Search for the cell housing the specified text and yield its [X, Y] center coordinate. 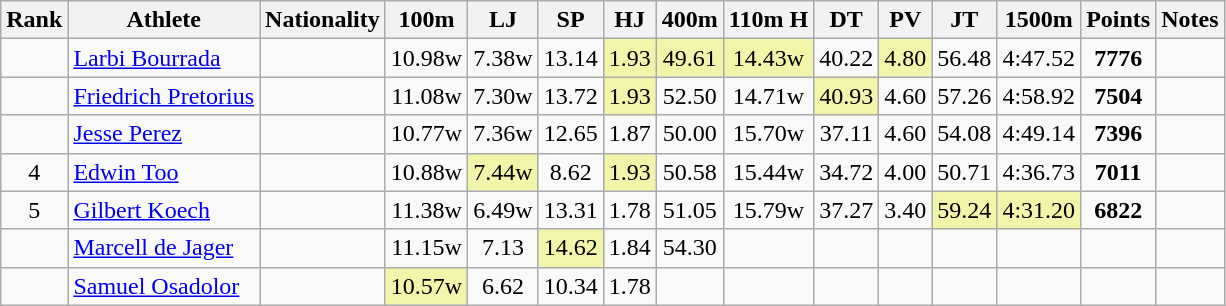
DT [846, 20]
4 [34, 172]
7.38w [503, 58]
Rank [34, 20]
52.50 [690, 96]
8.62 [570, 172]
6.62 [503, 286]
LJ [503, 20]
37.27 [846, 210]
PV [906, 20]
15.44w [768, 172]
14.62 [570, 248]
40.93 [846, 96]
57.26 [964, 96]
3.40 [906, 210]
34.72 [846, 172]
SP [570, 20]
54.08 [964, 134]
400m [690, 20]
4:49.14 [1039, 134]
10.57w [426, 286]
15.79w [768, 210]
10.88w [426, 172]
100m [426, 20]
49.61 [690, 58]
54.30 [690, 248]
4:47.52 [1039, 58]
7.36w [503, 134]
7396 [1118, 134]
11.08w [426, 96]
Points [1118, 20]
Marcell de Jager [164, 248]
Jesse Perez [164, 134]
4:58.92 [1039, 96]
51.05 [690, 210]
5 [34, 210]
6.49w [503, 210]
4:31.20 [1039, 210]
7.44w [503, 172]
50.00 [690, 134]
13.14 [570, 58]
1.84 [630, 248]
Samuel Osadolor [164, 286]
HJ [630, 20]
4.80 [906, 58]
Friedrich Pretorius [164, 96]
50.71 [964, 172]
14.71w [768, 96]
13.31 [570, 210]
JT [964, 20]
Athlete [164, 20]
15.70w [768, 134]
11.38w [426, 210]
7011 [1118, 172]
7504 [1118, 96]
7.30w [503, 96]
13.72 [570, 96]
7776 [1118, 58]
40.22 [846, 58]
Larbi Bourrada [164, 58]
10.98w [426, 58]
10.77w [426, 134]
110m H [768, 20]
12.65 [570, 134]
7.13 [503, 248]
56.48 [964, 58]
Notes [1190, 20]
4.00 [906, 172]
Nationality [323, 20]
1500m [1039, 20]
Edwin Too [164, 172]
1.87 [630, 134]
50.58 [690, 172]
37.11 [846, 134]
14.43w [768, 58]
10.34 [570, 286]
11.15w [426, 248]
Gilbert Koech [164, 210]
59.24 [964, 210]
6822 [1118, 210]
4:36.73 [1039, 172]
